Determine the [x, y] coordinate at the center of the cell enclosing the given text.  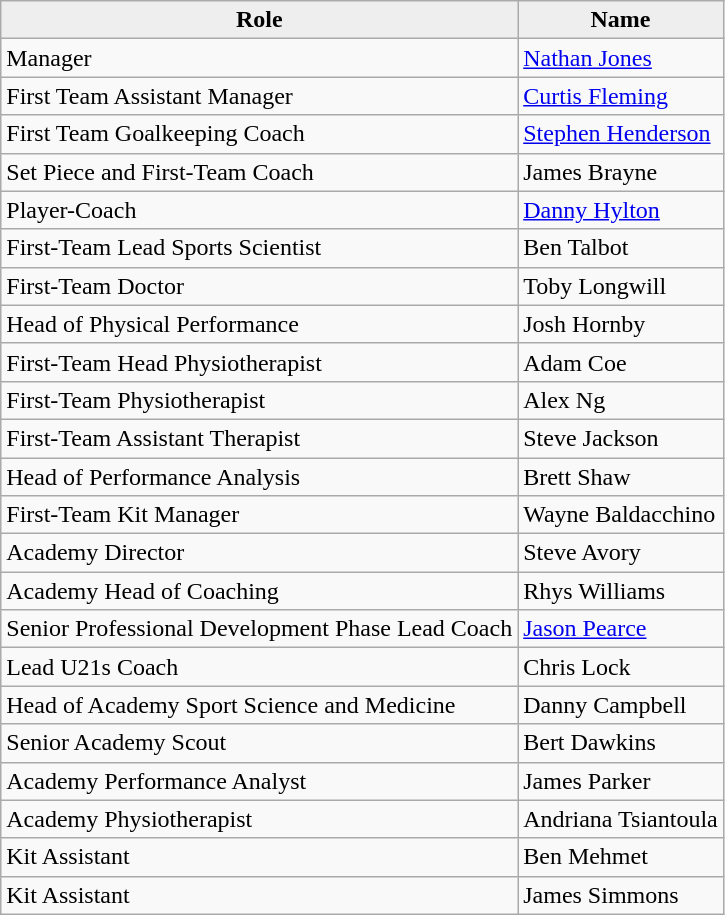
Andriana Tsiantoula [621, 819]
Academy Director [260, 553]
Adam Coe [621, 362]
First Team Assistant Manager [260, 96]
Senior Professional Development Phase Lead Coach [260, 629]
Nathan Jones [621, 58]
Lead U21s Coach [260, 667]
Jason Pearce [621, 629]
Academy Performance Analyst [260, 781]
Set Piece and First-Team Coach [260, 172]
Danny Hylton [621, 210]
Bert Dawkins [621, 743]
Chris Lock [621, 667]
Curtis Fleming [621, 96]
James Simmons [621, 895]
James Brayne [621, 172]
First-Team Doctor [260, 286]
Name [621, 20]
Head of Physical Performance [260, 324]
Head of Performance Analysis [260, 477]
First Team Goalkeeping Coach [260, 134]
First-Team Physiotherapist [260, 400]
Josh Hornby [621, 324]
Manager [260, 58]
Ben Mehmet [621, 857]
Senior Academy Scout [260, 743]
Rhys Williams [621, 591]
Steve Jackson [621, 438]
First-Team Head Physiotherapist [260, 362]
Head of Academy Sport Science and Medicine [260, 705]
Academy Head of Coaching [260, 591]
Danny Campbell [621, 705]
First-Team Assistant Therapist [260, 438]
First-Team Lead Sports Scientist [260, 248]
Toby Longwill [621, 286]
Player-Coach [260, 210]
Alex Ng [621, 400]
James Parker [621, 781]
Academy Physiotherapist [260, 819]
Wayne Baldacchino [621, 515]
Ben Talbot [621, 248]
Stephen Henderson [621, 134]
Steve Avory [621, 553]
Role [260, 20]
First-Team Kit Manager [260, 515]
Brett Shaw [621, 477]
